Provide the [x, y] coordinate of the cell's center where the given text is located.  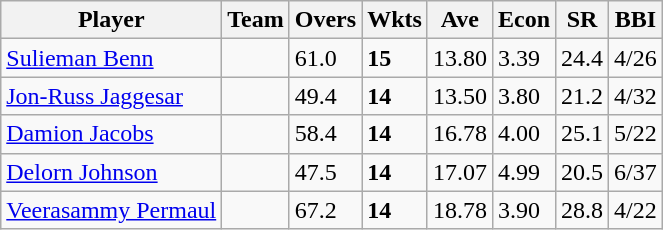
49.4 [325, 96]
3.39 [524, 58]
4.00 [524, 134]
4/32 [636, 96]
17.07 [460, 172]
15 [395, 58]
13.80 [460, 58]
BBI [636, 20]
58.4 [325, 134]
47.5 [325, 172]
13.50 [460, 96]
6/37 [636, 172]
SR [582, 20]
Ave [460, 20]
18.78 [460, 210]
3.80 [524, 96]
24.4 [582, 58]
Veerasammy Permaul [112, 210]
Sulieman Benn [112, 58]
Player [112, 20]
Overs [325, 20]
61.0 [325, 58]
Wkts [395, 20]
Jon-Russ Jaggesar [112, 96]
4/26 [636, 58]
5/22 [636, 134]
4/22 [636, 210]
67.2 [325, 210]
Econ [524, 20]
28.8 [582, 210]
16.78 [460, 134]
Damion Jacobs [112, 134]
3.90 [524, 210]
21.2 [582, 96]
4.99 [524, 172]
25.1 [582, 134]
Team [256, 20]
20.5 [582, 172]
Delorn Johnson [112, 172]
